For the text-containing cell, return its midpoint in (x, y) coordinate format. 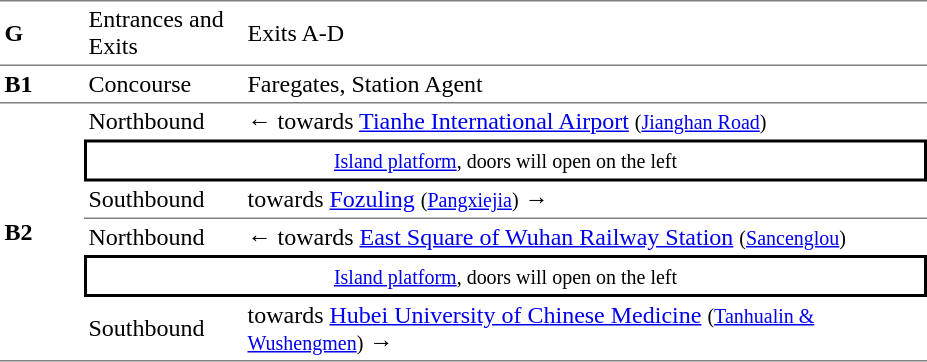
Concourse (164, 85)
Entrances and Exits (164, 33)
← towards Tianhe International Airport (Jianghan Road) (585, 122)
B1 (42, 85)
← towards East Square of Wuhan Railway Station (Sancenglou) (585, 237)
B2 (42, 233)
G (42, 33)
Faregates, Station Agent (585, 85)
towards Fozuling (Pangxiejia) → (585, 201)
towards Hubei University of Chinese Medicine (Tanhualin & Wushengmen) → (585, 329)
Exits A-D (585, 33)
